Determine the [x, y] coordinate at the center of the cell enclosing the given text.  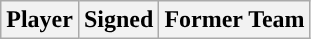
Player [40, 20]
Former Team [234, 20]
Signed [118, 20]
